Determine the (X, Y) coordinate at the center of the cell enclosing the given text.  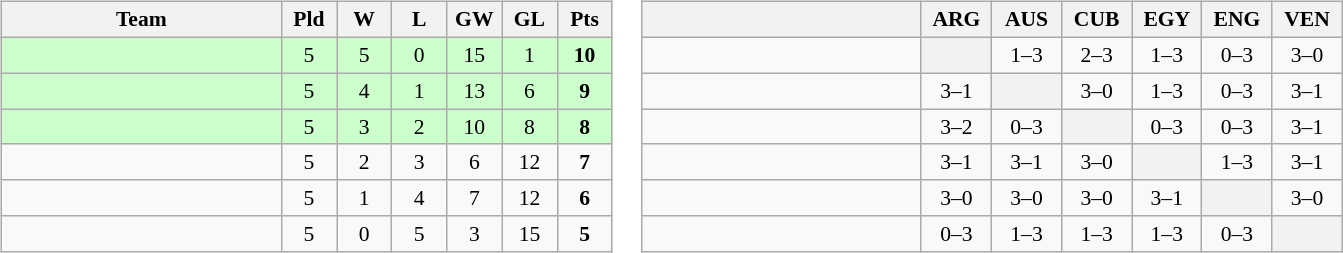
VEN (1307, 20)
AUS (1026, 20)
GW (474, 20)
CUB (1097, 20)
GL (530, 20)
ARG (956, 20)
13 (474, 91)
Pld (308, 20)
ENG (1237, 20)
3–2 (956, 127)
L (420, 20)
Team (141, 20)
Pts (584, 20)
W (364, 20)
9 (584, 91)
2–3 (1097, 55)
EGY (1167, 20)
